Detect which cell encompasses the target text, then output its (X, Y) center coordinate. 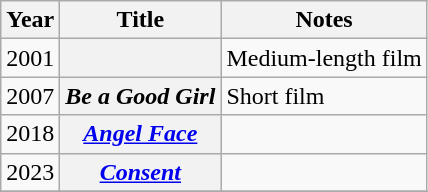
Medium-length film (324, 58)
Notes (324, 20)
2018 (30, 134)
Short film (324, 96)
Year (30, 20)
Consent (140, 172)
2001 (30, 58)
2007 (30, 96)
Angel Face (140, 134)
Title (140, 20)
2023 (30, 172)
Be a Good Girl (140, 96)
